Identify which cell holds the provided text, then report its (X, Y) central coordinate. 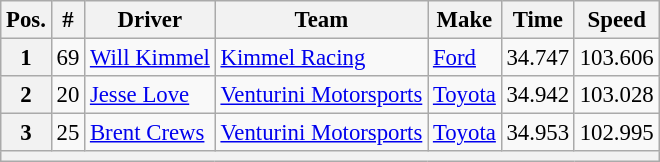
20 (68, 95)
1 (26, 58)
Brent Crews (150, 133)
# (68, 20)
69 (68, 58)
25 (68, 133)
34.953 (538, 133)
Kimmel Racing (321, 58)
102.995 (616, 133)
Speed (616, 20)
103.606 (616, 58)
Pos. (26, 20)
3 (26, 133)
Make (465, 20)
Jesse Love (150, 95)
Team (321, 20)
Will Kimmel (150, 58)
34.747 (538, 58)
Driver (150, 20)
Time (538, 20)
34.942 (538, 95)
2 (26, 95)
103.028 (616, 95)
Ford (465, 58)
